Capture the cell that displays the provided text and extract its [X, Y] central coordinate. 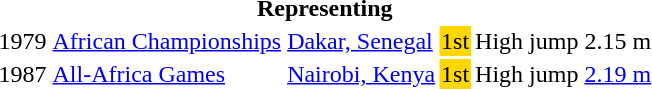
All-Africa Games [167, 74]
Dakar, Senegal [362, 41]
Nairobi, Kenya [362, 74]
African Championships [167, 41]
